Output the [X, Y] coordinate of the center of the cell containing the given text.  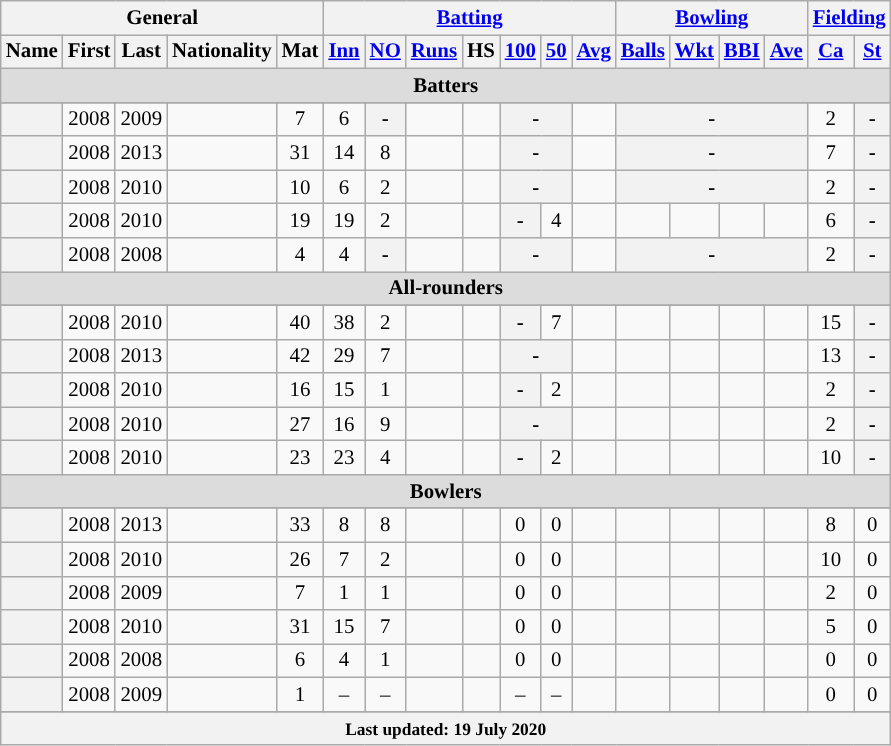
27 [300, 424]
NO [386, 51]
First [90, 51]
Last [141, 51]
Avg [594, 51]
Ca [831, 51]
Bowling [712, 18]
33 [300, 525]
HS [481, 51]
13 [831, 356]
Last updated: 19 July 2020 [446, 728]
Batters [446, 85]
38 [344, 322]
Balls [643, 51]
General [162, 18]
Ave [786, 51]
Inn [344, 51]
5 [831, 627]
Name [32, 51]
100 [520, 51]
All-rounders [446, 288]
Wkt [694, 51]
St [872, 51]
Batting [469, 18]
40 [300, 322]
42 [300, 356]
Runs [434, 51]
29 [344, 356]
26 [300, 559]
Fielding [850, 18]
BBI [742, 51]
Bowlers [446, 491]
Mat [300, 51]
9 [386, 424]
Nationality [222, 51]
14 [344, 153]
50 [556, 51]
